Return the [X, Y] coordinate for the center point of the cell that contains the specified text.  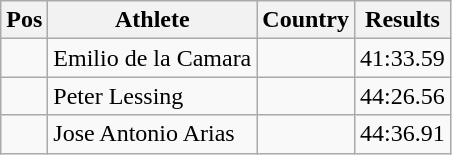
44:26.56 [403, 96]
Peter Lessing [152, 96]
Athlete [152, 20]
41:33.59 [403, 58]
Emilio de la Camara [152, 58]
Jose Antonio Arias [152, 134]
Results [403, 20]
Pos [24, 20]
Country [306, 20]
44:36.91 [403, 134]
